Detect which cell encompasses the target text, then output its [x, y] center coordinate. 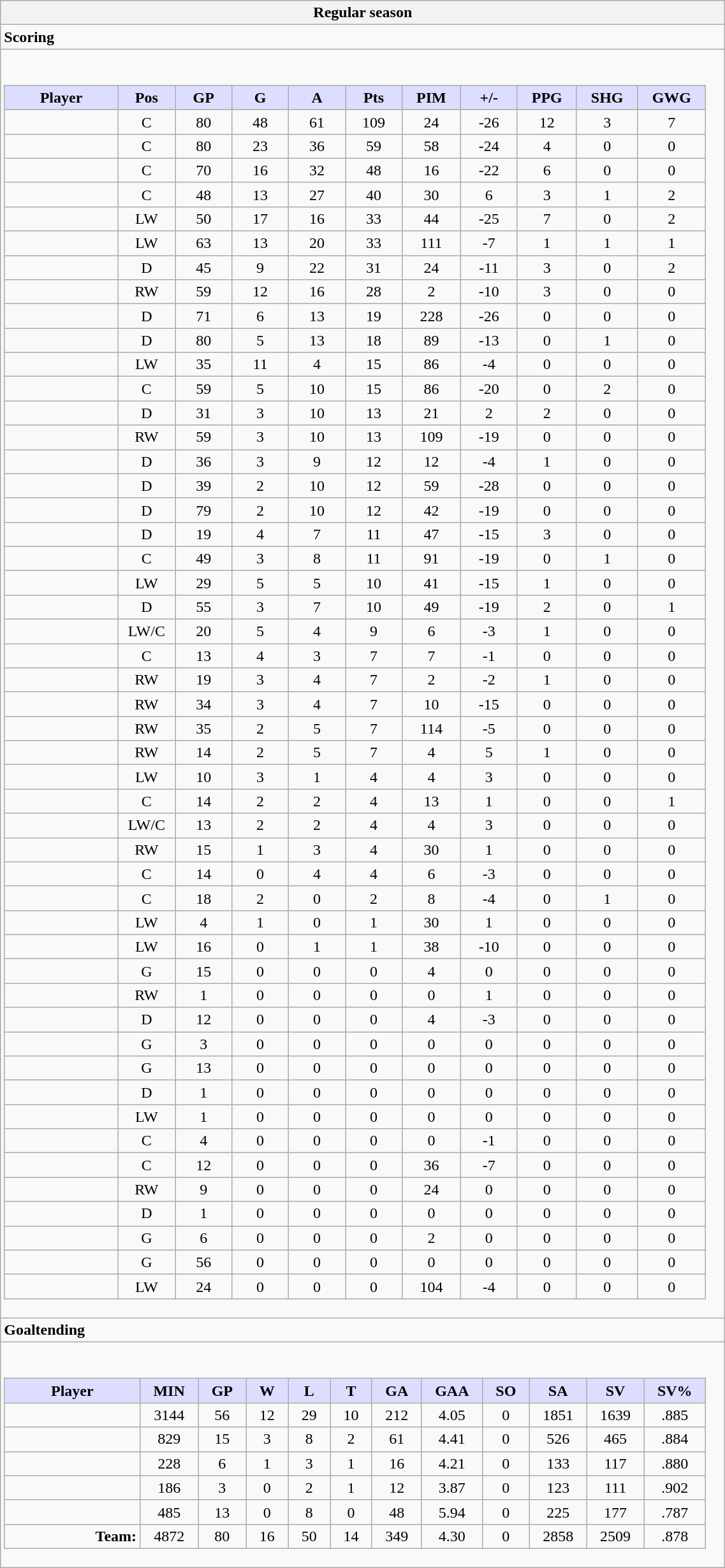
70 [204, 170]
22 [318, 268]
.902 [675, 1488]
-2 [488, 680]
225 [558, 1512]
28 [374, 292]
L [309, 1391]
485 [170, 1512]
SV [615, 1391]
177 [615, 1512]
89 [432, 340]
W [267, 1391]
349 [397, 1536]
A [318, 98]
Goaltending [363, 1330]
4.21 [451, 1463]
38 [432, 947]
Pos [147, 98]
212 [397, 1415]
55 [204, 607]
SV% [675, 1391]
SO [506, 1391]
23 [260, 146]
PIM [432, 98]
SA [558, 1391]
GA [397, 1391]
27 [318, 194]
-22 [488, 170]
Regular season [363, 13]
4.30 [451, 1536]
-25 [488, 219]
17 [260, 219]
186 [170, 1488]
-5 [488, 729]
GAA [451, 1391]
39 [204, 486]
.884 [675, 1439]
.878 [675, 1536]
32 [318, 170]
117 [615, 1463]
63 [204, 243]
2509 [615, 1536]
2858 [558, 1536]
-11 [488, 268]
-20 [488, 389]
4.05 [451, 1415]
526 [558, 1439]
21 [432, 413]
42 [432, 510]
.885 [675, 1415]
465 [615, 1439]
MIN [170, 1391]
123 [558, 1488]
Scoring [363, 37]
5.94 [451, 1512]
104 [432, 1286]
.880 [675, 1463]
T [351, 1391]
Team: [73, 1536]
-28 [488, 486]
+/- [488, 98]
47 [432, 534]
41 [432, 583]
79 [204, 510]
829 [170, 1439]
133 [558, 1463]
.787 [675, 1512]
45 [204, 268]
4.41 [451, 1439]
4872 [170, 1536]
SHG [607, 98]
3144 [170, 1415]
-24 [488, 146]
PPG [547, 98]
114 [432, 729]
-13 [488, 340]
91 [432, 558]
1851 [558, 1415]
71 [204, 316]
44 [432, 219]
GWG [671, 98]
3.87 [451, 1488]
Pts [374, 98]
40 [374, 194]
34 [204, 704]
58 [432, 146]
1639 [615, 1415]
